Return (x, y) of the center of cell containing provided text 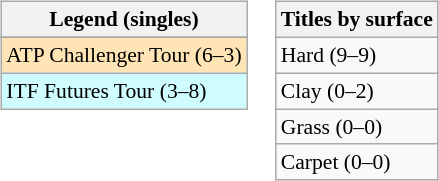
ATP Challenger Tour (6–3) (124, 55)
Carpet (0–0) (357, 162)
ITF Futures Tour (3–8) (124, 91)
Grass (0–0) (357, 127)
Clay (0–2) (357, 91)
Hard (9–9) (357, 55)
Titles by surface (357, 20)
Legend (singles) (124, 20)
